Return the [x, y] coordinate for the center point of the cell that contains the specified text.  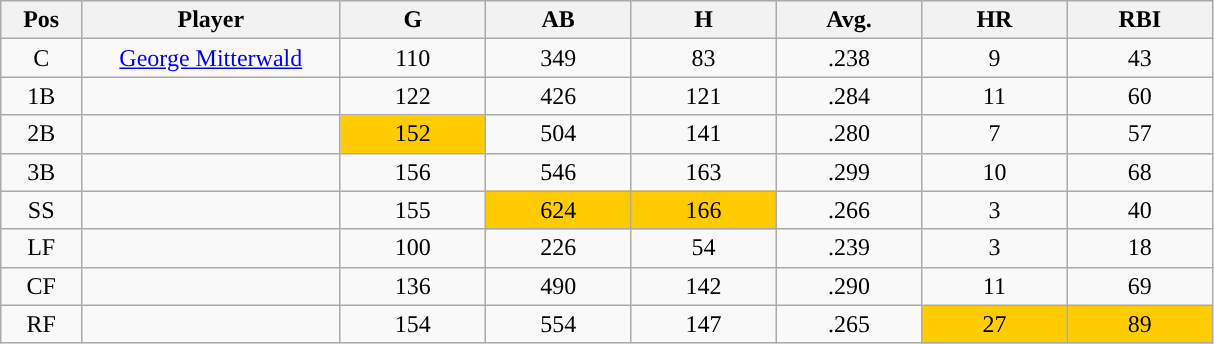
57 [1140, 134]
.299 [848, 172]
110 [412, 58]
68 [1140, 172]
3B [42, 172]
2B [42, 134]
156 [412, 172]
147 [704, 324]
.280 [848, 134]
83 [704, 58]
7 [994, 134]
.265 [848, 324]
SS [42, 210]
CF [42, 286]
226 [558, 248]
142 [704, 286]
349 [558, 58]
624 [558, 210]
54 [704, 248]
18 [1140, 248]
152 [412, 134]
Pos [42, 20]
G [412, 20]
69 [1140, 286]
100 [412, 248]
141 [704, 134]
LF [42, 248]
George Mitterwald [212, 58]
166 [704, 210]
RF [42, 324]
27 [994, 324]
40 [1140, 210]
154 [412, 324]
136 [412, 286]
9 [994, 58]
121 [704, 96]
HR [994, 20]
163 [704, 172]
10 [994, 172]
89 [1140, 324]
Avg. [848, 20]
.284 [848, 96]
.238 [848, 58]
546 [558, 172]
C [42, 58]
490 [558, 286]
.290 [848, 286]
60 [1140, 96]
RBI [1140, 20]
.266 [848, 210]
155 [412, 210]
43 [1140, 58]
H [704, 20]
.239 [848, 248]
504 [558, 134]
Player [212, 20]
426 [558, 96]
AB [558, 20]
1B [42, 96]
122 [412, 96]
554 [558, 324]
